Return the (X, Y) coordinate for the center point of the cell that contains the specified text.  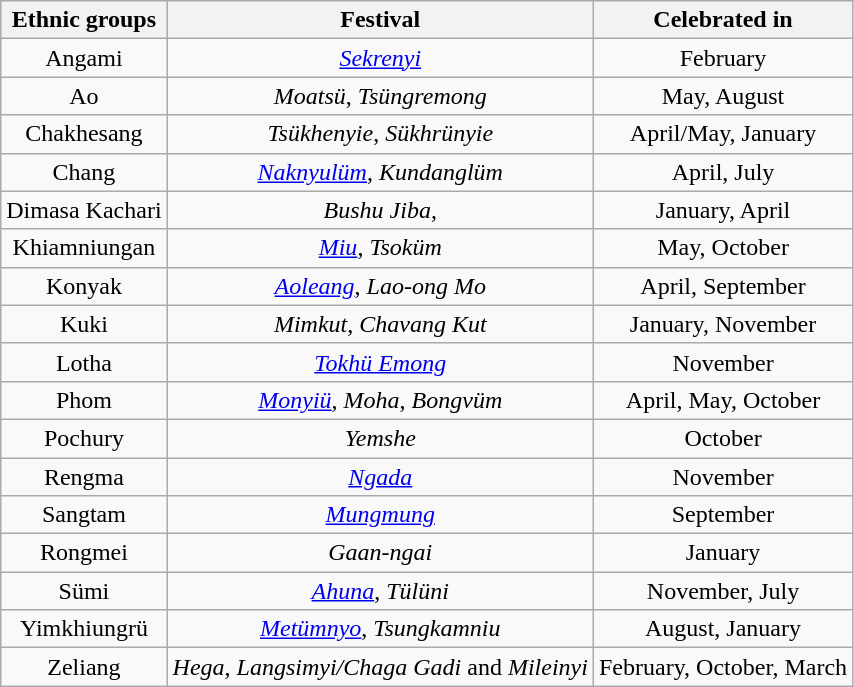
October (722, 438)
February, October, March (722, 667)
May, October (722, 248)
Sümi (84, 591)
April, September (722, 286)
Kuki (84, 324)
Gaan-ngai (380, 553)
May, August (722, 96)
Yimkhiungrü (84, 629)
Aoleang, Lao-ong Mo (380, 286)
Tsükhenyie, Sükhrünyie (380, 134)
April, May, October (722, 400)
Yemshe (380, 438)
Celebrated in (722, 20)
November, July (722, 591)
Ao (84, 96)
Moatsü, Tsüngremong (380, 96)
Rongmei (84, 553)
Mimkut, Chavang Kut (380, 324)
Sangtam (84, 515)
Chakhesang (84, 134)
January, November (722, 324)
Metümnyo, Tsungkamniu (380, 629)
September (722, 515)
Festival (380, 20)
Chang (84, 172)
August, January (722, 629)
Tokhü Emong (380, 362)
Monyiü, Moha, Bongvüm (380, 400)
Dimasa Kachari (84, 210)
Lotha (84, 362)
Phom (84, 400)
February (722, 58)
Angami (84, 58)
Ngada (380, 477)
Mungmung (380, 515)
January, April (722, 210)
Sekrenyi (380, 58)
Bushu Jiba, (380, 210)
Naknyulüm, Kundanglüm (380, 172)
April/May, January (722, 134)
Hega, Langsimyi/Chaga Gadi and Mileinyi (380, 667)
Miu, Tsoküm (380, 248)
January (722, 553)
Konyak (84, 286)
Ahuna, Tülüni (380, 591)
Rengma (84, 477)
Khiamniungan (84, 248)
Zeliang (84, 667)
Ethnic groups (84, 20)
Pochury (84, 438)
April, July (722, 172)
